From the cell containing the given text, extract its center point as (X, Y) coordinate. 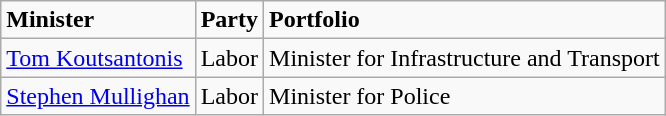
Tom Koutsantonis (98, 58)
Minister for Infrastructure and Transport (465, 58)
Stephen Mullighan (98, 96)
Party (229, 20)
Minister (98, 20)
Portfolio (465, 20)
Minister for Police (465, 96)
